Search for the cell housing the specified text and yield its [x, y] center coordinate. 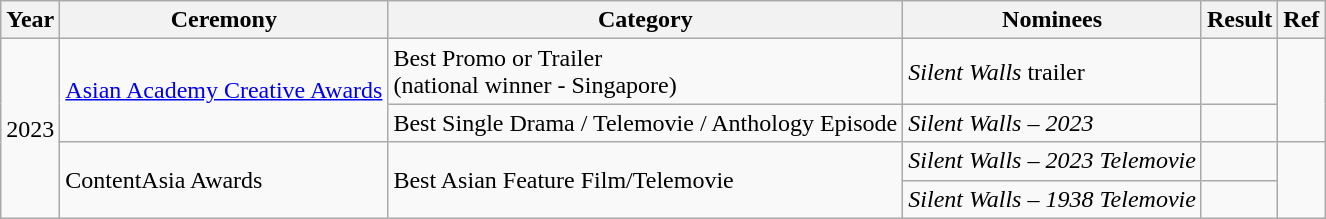
Category [646, 20]
Best Single Drama / Telemovie / Anthology Episode [646, 123]
Best Promo or Trailer(national winner - Singapore) [646, 72]
Best Asian Feature Film/Telemovie [646, 180]
Ref [1302, 20]
Silent Walls – 2023 [1052, 123]
Ceremony [224, 20]
Year [30, 20]
Silent Walls – 1938 Telemovie [1052, 199]
Asian Academy Creative Awards [224, 90]
Nominees [1052, 20]
2023 [30, 128]
ContentAsia Awards [224, 180]
Silent Walls – 2023 Telemovie [1052, 161]
Silent Walls trailer [1052, 72]
Result [1239, 20]
